Search for the cell housing the specified text and yield its (x, y) center coordinate. 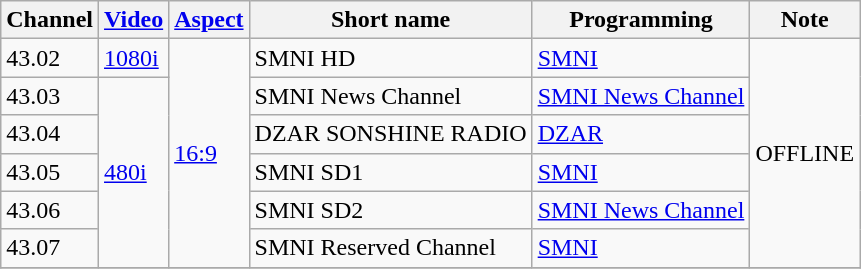
43.05 (50, 172)
16:9 (209, 153)
Channel (50, 20)
43.07 (50, 248)
SMNI SD2 (390, 210)
Aspect (209, 20)
1080i (134, 58)
43.04 (50, 134)
SMNI Reserved Channel (390, 248)
43.06 (50, 210)
Note (805, 20)
OFFLINE (805, 153)
DZAR (641, 134)
Video (134, 20)
SMNI SD1 (390, 172)
43.02 (50, 58)
Programming (641, 20)
SMNI HD (390, 58)
480i (134, 172)
43.03 (50, 96)
DZAR SONSHINE RADIO (390, 134)
Short name (390, 20)
